Scan for the cell matching the given text and deliver its [X, Y] coordinate at center. 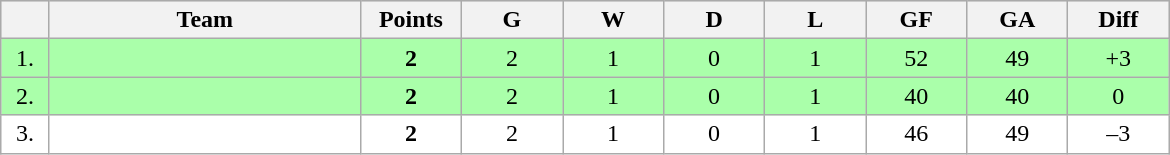
D [714, 20]
GA [1018, 20]
2. [26, 96]
W [612, 20]
Points [410, 20]
L [816, 20]
46 [916, 134]
3. [26, 134]
Diff [1118, 20]
52 [916, 58]
+3 [1118, 58]
GF [916, 20]
Team [204, 20]
1. [26, 58]
G [512, 20]
–3 [1118, 134]
